Determine the [x, y] coordinate at the center of the cell enclosing the given text.  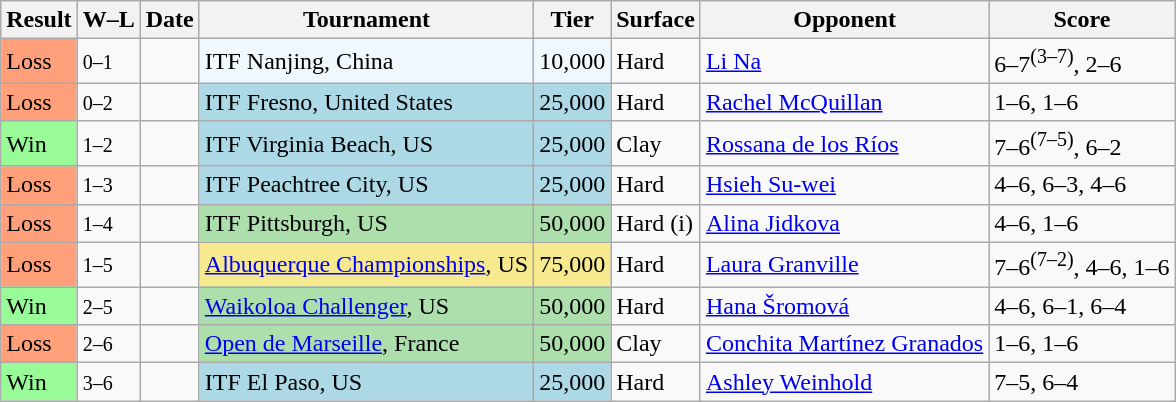
3–6 [108, 382]
ITF El Paso, US [366, 382]
0–2 [108, 102]
Hard (i) [656, 223]
1–4 [108, 223]
ITF Pittsburgh, US [366, 223]
Tier [572, 20]
Alina Jidkova [844, 223]
Open de Marseille, France [366, 344]
1–3 [108, 185]
Rossana de los Ríos [844, 144]
1–5 [108, 264]
7–6(7–2), 4–6, 1–6 [1082, 264]
75,000 [572, 264]
Ashley Weinhold [844, 382]
Albuquerque Championships, US [366, 264]
Conchita Martínez Granados [844, 344]
2–5 [108, 306]
Rachel McQuillan [844, 102]
Laura Granville [844, 264]
ITF Virginia Beach, US [366, 144]
Score [1082, 20]
Opponent [844, 20]
6–7(3–7), 2–6 [1082, 62]
10,000 [572, 62]
ITF Nanjing, China [366, 62]
Surface [656, 20]
4–6, 6–3, 4–6 [1082, 185]
Hana Šromová [844, 306]
Li Na [844, 62]
7–5, 6–4 [1082, 382]
4–6, 6–1, 6–4 [1082, 306]
2–6 [108, 344]
7–6(7–5), 6–2 [1082, 144]
Result [39, 20]
1–2 [108, 144]
0–1 [108, 62]
Waikoloa Challenger, US [366, 306]
W–L [108, 20]
Tournament [366, 20]
ITF Peachtree City, US [366, 185]
4–6, 1–6 [1082, 223]
Hsieh Su-wei [844, 185]
ITF Fresno, United States [366, 102]
Date [170, 20]
